Output the [X, Y] coordinate of the center of the cell containing the given text.  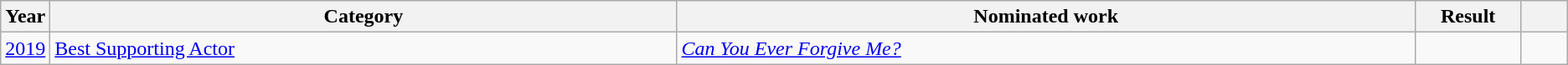
Category [364, 17]
Year [25, 17]
Result [1467, 17]
Can You Ever Forgive Me? [1045, 48]
Best Supporting Actor [364, 48]
2019 [25, 48]
Nominated work [1045, 17]
